Scan for the cell matching the given text and deliver its (x, y) coordinate at center. 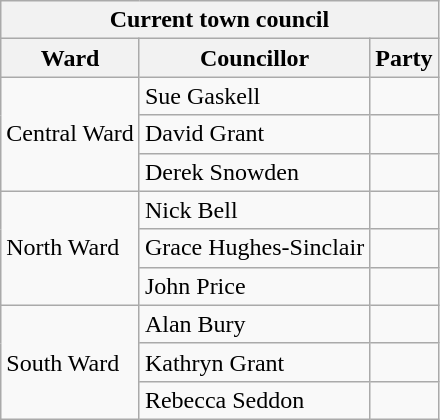
South Ward (70, 362)
Ward (70, 58)
Central Ward (70, 134)
Alan Bury (254, 324)
Kathryn Grant (254, 362)
Rebecca Seddon (254, 400)
Party (404, 58)
Nick Bell (254, 210)
Derek Snowden (254, 172)
Current town council (220, 20)
North Ward (70, 248)
Councillor (254, 58)
John Price (254, 286)
David Grant (254, 134)
Grace Hughes-Sinclair (254, 248)
Sue Gaskell (254, 96)
